Search for the cell housing the specified text and yield its [X, Y] center coordinate. 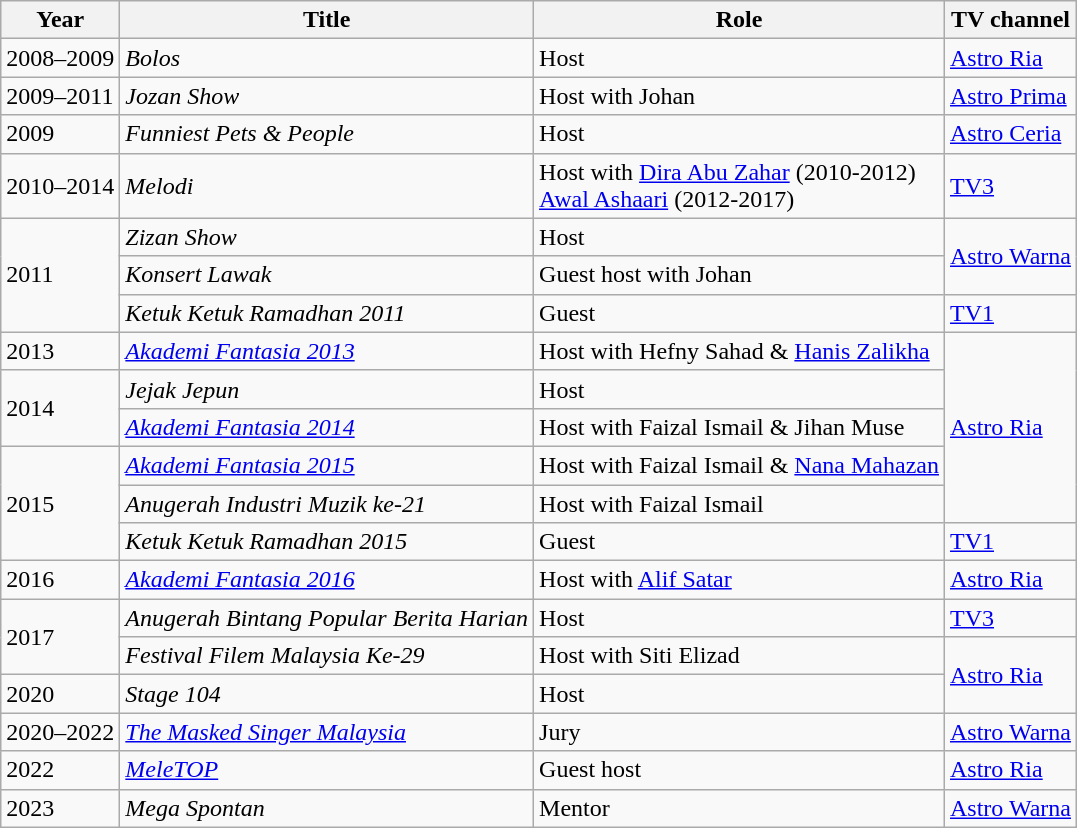
Host with Faizal Ismail & Jihan Muse [740, 427]
Akademi Fantasia 2016 [327, 580]
2016 [60, 580]
Host with Alif Satar [740, 580]
2017 [60, 637]
Mentor [740, 808]
Akademi Fantasia 2013 [327, 351]
Festival Filem Malaysia Ke-29 [327, 656]
2023 [60, 808]
Konsert Lawak [327, 275]
2010–2014 [60, 186]
Funniest Pets & People [327, 134]
Year [60, 20]
The Masked Singer Malaysia [327, 732]
Host with Siti Elizad [740, 656]
Guest host with Johan [740, 275]
Host with Hefny Sahad & Hanis Zalikha [740, 351]
2022 [60, 770]
Astro Ceria [1010, 134]
Host with Faizal Ismail [740, 503]
Guest host [740, 770]
Akademi Fantasia 2014 [327, 427]
Anugerah Industri Muzik ke-21 [327, 503]
2008–2009 [60, 58]
Bolos [327, 58]
Mega Spontan [327, 808]
Melodi [327, 186]
Role [740, 20]
Akademi Fantasia 2015 [327, 465]
2013 [60, 351]
Jozan Show [327, 96]
Ketuk Ketuk Ramadhan 2011 [327, 313]
Host with Faizal Ismail & Nana Mahazan [740, 465]
2020–2022 [60, 732]
Host with Johan [740, 96]
Jury [740, 732]
TV channel [1010, 20]
Ketuk Ketuk Ramadhan 2015 [327, 542]
MeleTOP [327, 770]
2009 [60, 134]
2009–2011 [60, 96]
Astro Prima [1010, 96]
Title [327, 20]
Zizan Show [327, 237]
Jejak Jepun [327, 389]
Anugerah Bintang Popular Berita Harian [327, 618]
Stage 104 [327, 694]
2014 [60, 408]
Host with Dira Abu Zahar (2010-2012) Awal Ashaari (2012-2017) [740, 186]
2020 [60, 694]
2011 [60, 275]
2015 [60, 503]
